Pinpoint the cell where the given text exists, returning its (X, Y) midpoint coordinate. 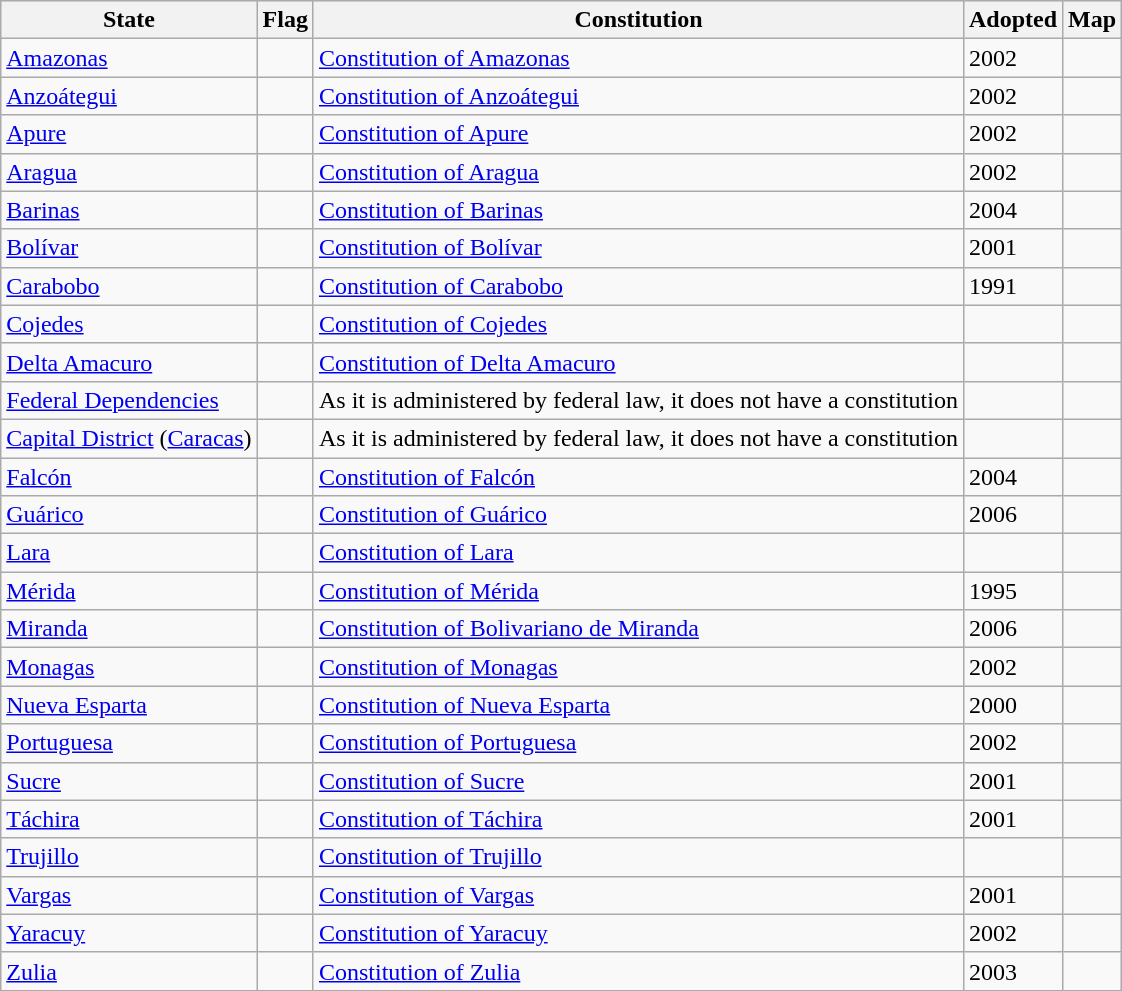
Amazonas (129, 58)
Constitution of Monagas (638, 667)
Constitution of Nueva Esparta (638, 705)
1995 (1012, 591)
2003 (1012, 971)
Portuguesa (129, 743)
Bolívar (129, 248)
Constitution of Amazonas (638, 58)
Trujillo (129, 857)
Constitution of Mérida (638, 591)
State (129, 20)
Constitution of Vargas (638, 895)
Constitution of Bolivariano de Miranda (638, 629)
Constitution of Zulia (638, 971)
Yaracuy (129, 933)
Anzoátegui (129, 96)
Cojedes (129, 324)
Constitution of Guárico (638, 515)
Constitution of Yaracuy (638, 933)
Map (1092, 20)
Capital District (Caracas) (129, 438)
Miranda (129, 629)
Mérida (129, 591)
Federal Dependencies (129, 400)
1991 (1012, 286)
2000 (1012, 705)
Falcón (129, 477)
Barinas (129, 210)
Constitution of Táchira (638, 819)
Constitution of Aragua (638, 172)
Nueva Esparta (129, 705)
Apure (129, 134)
Constitution of Delta Amacuro (638, 362)
Flag (285, 20)
Constitution of Carabobo (638, 286)
Delta Amacuro (129, 362)
Constitution of Cojedes (638, 324)
Monagas (129, 667)
Táchira (129, 819)
Constitution of Sucre (638, 781)
Guárico (129, 515)
Constitution (638, 20)
Vargas (129, 895)
Constitution of Lara (638, 553)
Sucre (129, 781)
Constitution of Anzoátegui (638, 96)
Carabobo (129, 286)
Constitution of Trujillo (638, 857)
Lara (129, 553)
Aragua (129, 172)
Zulia (129, 971)
Constitution of Barinas (638, 210)
Constitution of Apure (638, 134)
Constitution of Bolívar (638, 248)
Adopted (1012, 20)
Constitution of Falcón (638, 477)
Constitution of Portuguesa (638, 743)
